Scan for the cell matching the given text and deliver its [X, Y] coordinate at center. 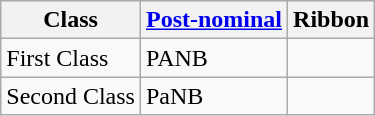
PANB [214, 58]
Post-nominal [214, 20]
Ribbon [332, 20]
PaNB [214, 96]
First Class [71, 58]
Second Class [71, 96]
Class [71, 20]
